From the cell containing the given text, extract its center point as (x, y) coordinate. 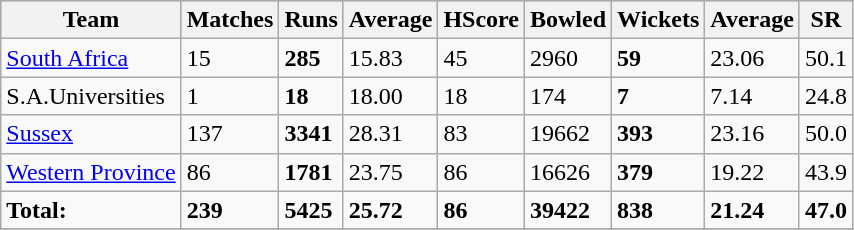
25.72 (390, 210)
Matches (230, 20)
16626 (568, 172)
21.24 (752, 210)
2960 (568, 58)
Runs (311, 20)
50.0 (826, 134)
19.22 (752, 172)
28.31 (390, 134)
HScore (482, 20)
43.9 (826, 172)
137 (230, 134)
174 (568, 96)
Wickets (658, 20)
3341 (311, 134)
7 (658, 96)
SR (826, 20)
50.1 (826, 58)
838 (658, 210)
379 (658, 172)
239 (230, 210)
83 (482, 134)
1781 (311, 172)
23.75 (390, 172)
59 (658, 58)
Team (91, 20)
45 (482, 58)
47.0 (826, 210)
15.83 (390, 58)
South Africa (91, 58)
5425 (311, 210)
39422 (568, 210)
7.14 (752, 96)
1 (230, 96)
285 (311, 58)
23.06 (752, 58)
19662 (568, 134)
Total: (91, 210)
18.00 (390, 96)
24.8 (826, 96)
393 (658, 134)
Bowled (568, 20)
23.16 (752, 134)
Western Province (91, 172)
S.A.Universities (91, 96)
15 (230, 58)
Sussex (91, 134)
